Detect which cell encompasses the target text, then output its (x, y) center coordinate. 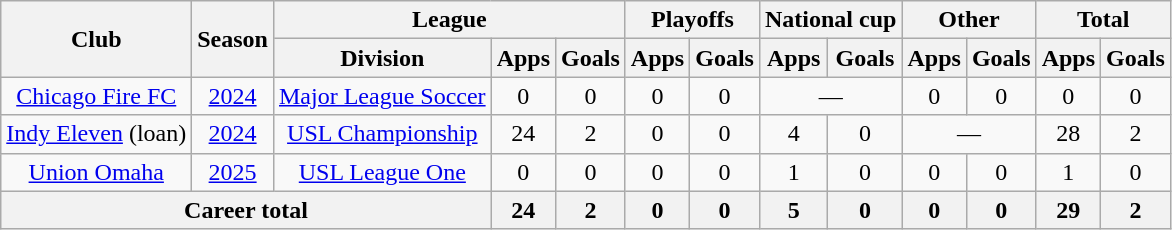
Total (1103, 20)
Division (382, 58)
Union Omaha (96, 172)
League (449, 20)
Club (96, 39)
Career total (246, 210)
USL Championship (382, 134)
29 (1068, 210)
5 (793, 210)
USL League One (382, 172)
Major League Soccer (382, 96)
Season (233, 39)
2025 (233, 172)
National cup (830, 20)
4 (793, 134)
Indy Eleven (loan) (96, 134)
Chicago Fire FC (96, 96)
Other (969, 20)
28 (1068, 134)
Playoffs (692, 20)
